Pinpoint the cell where the given text exists, returning its (X, Y) midpoint coordinate. 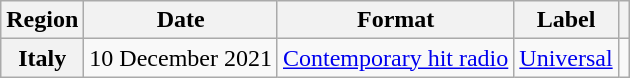
Region (42, 20)
Italy (42, 58)
Contemporary hit radio (395, 58)
Date (181, 20)
10 December 2021 (181, 58)
Format (395, 20)
Label (566, 20)
Universal (566, 58)
